Scan for the cell matching the given text and deliver its [x, y] coordinate at center. 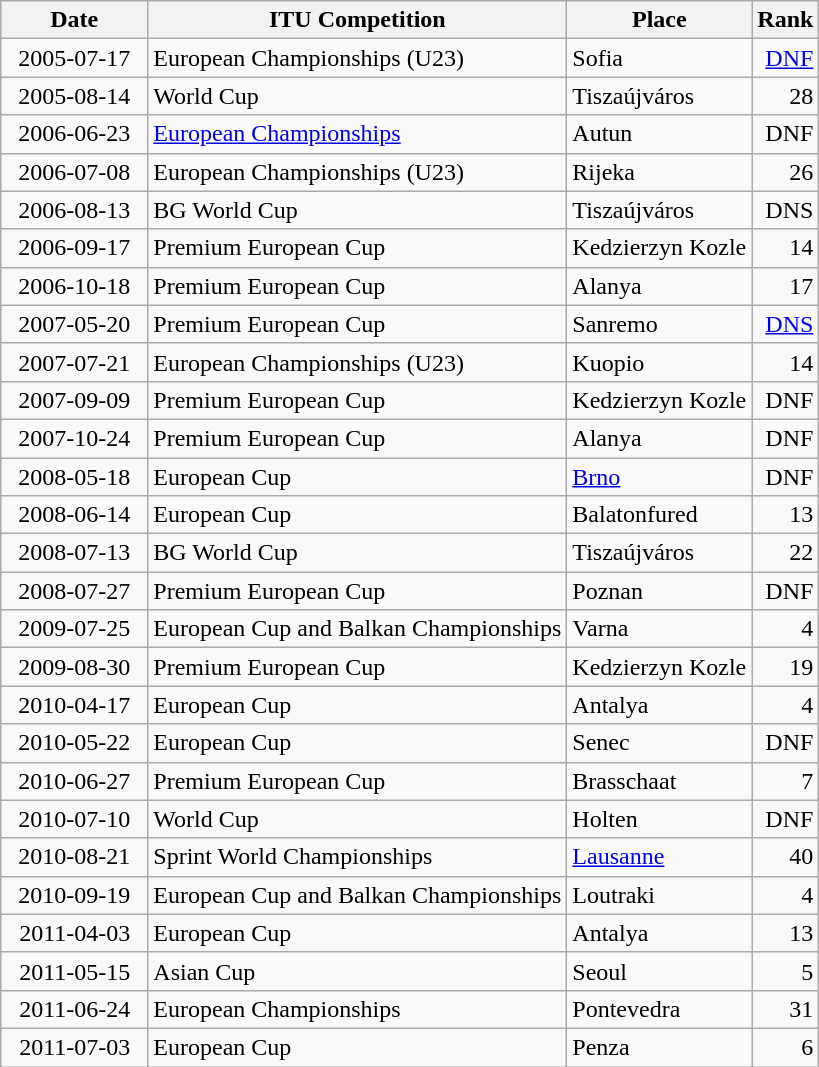
31 [786, 1009]
2005-08-14 [74, 96]
Sanremo [660, 324]
2010-09-19 [74, 895]
Brasschaat [660, 781]
Pontevedra [660, 1009]
Sofia [660, 58]
Kuopio [660, 362]
Rank [786, 20]
2007-05-20 [74, 324]
Balatonfured [660, 515]
2009-07-25 [74, 629]
2008-07-13 [74, 553]
Date [74, 20]
2005-07-17 [74, 58]
2010-06-27 [74, 781]
6 [786, 1047]
Lausanne [660, 857]
5 [786, 971]
Loutraki [660, 895]
Asian Cup [358, 971]
2010-04-17 [74, 705]
2006-07-08 [74, 172]
Holten [660, 819]
2007-09-09 [74, 400]
40 [786, 857]
Autun [660, 134]
Brno [660, 477]
2010-08-21 [74, 857]
ITU Competition [358, 20]
22 [786, 553]
2007-10-24 [74, 438]
Place [660, 20]
Penza [660, 1047]
2008-06-14 [74, 515]
26 [786, 172]
Seoul [660, 971]
2006-09-17 [74, 248]
Senec [660, 743]
2009-08-30 [74, 667]
28 [786, 96]
2011-04-03 [74, 933]
17 [786, 286]
2008-05-18 [74, 477]
7 [786, 781]
Poznan [660, 591]
2006-06-23 [74, 134]
2006-10-18 [74, 286]
2011-06-24 [74, 1009]
2006-08-13 [74, 210]
2007-07-21 [74, 362]
Sprint World Championships [358, 857]
2010-07-10 [74, 819]
19 [786, 667]
2011-07-03 [74, 1047]
2011-05-15 [74, 971]
Varna [660, 629]
2008-07-27 [74, 591]
2010-05-22 [74, 743]
Rijeka [660, 172]
